Locate the cell with the specified text and output its [X, Y] center coordinate. 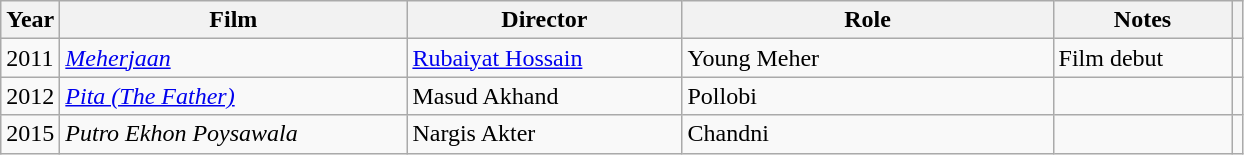
2015 [30, 134]
Pita (The Father) [234, 96]
Nargis Akter [544, 134]
Rubaiyat Hossain [544, 58]
Director [544, 20]
2012 [30, 96]
Young Meher [868, 58]
Putro Ekhon Poysawala [234, 134]
Role [868, 20]
Notes [1142, 20]
Chandni [868, 134]
2011 [30, 58]
Film [234, 20]
Pollobi [868, 96]
Film debut [1142, 58]
Meherjaan [234, 58]
Masud Akhand [544, 96]
Year [30, 20]
